Search for the cell housing the specified text and yield its (X, Y) center coordinate. 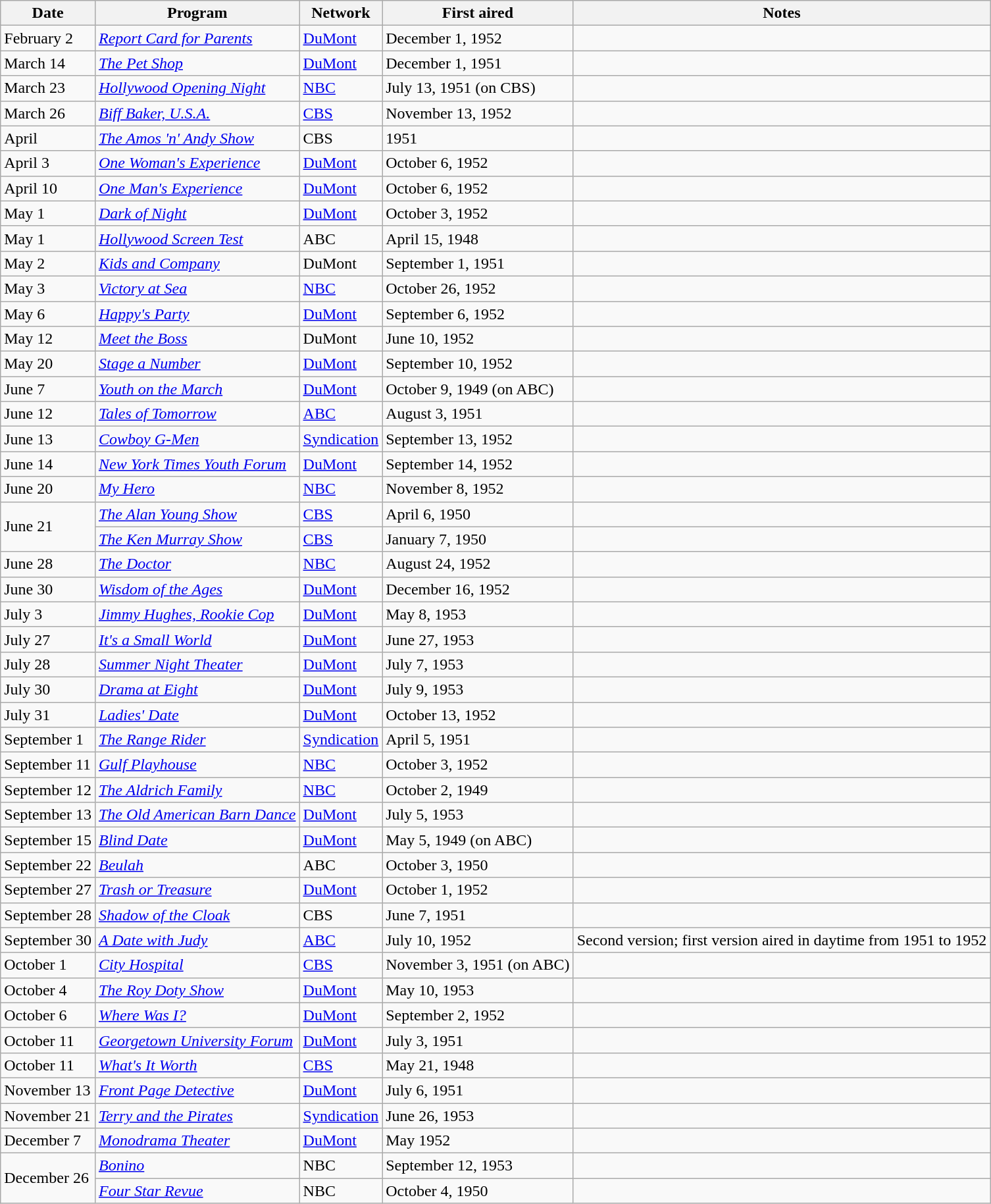
Notes (782, 13)
July 9, 1953 (478, 689)
Tales of Tomorrow (197, 414)
April 10 (48, 188)
October 4 (48, 990)
Georgetown University Forum (197, 1040)
The Roy Doty Show (197, 990)
October 2, 1949 (478, 790)
September 27 (48, 890)
May 8, 1953 (478, 614)
March 26 (48, 113)
July 3 (48, 614)
Cowboy G-Men (197, 439)
June 30 (48, 589)
Four Star Revue (197, 1191)
It's a Small World (197, 639)
May 1952 (478, 1141)
June 21 (48, 527)
Dark of Night (197, 213)
October 4, 1950 (478, 1191)
July 28 (48, 664)
1951 (478, 138)
One Woman's Experience (197, 163)
September 1 (48, 740)
April 3 (48, 163)
Drama at Eight (197, 689)
January 7, 1950 (478, 539)
Date (48, 13)
Bonino (197, 1166)
November 3, 1951 (on ABC) (478, 965)
Ladies' Date (197, 714)
City Hospital (197, 965)
March 14 (48, 63)
July 7, 1953 (478, 664)
Network (341, 13)
October 26, 1952 (478, 288)
June 10, 1952 (478, 339)
A Date with Judy (197, 940)
April 5, 1951 (478, 740)
September 13, 1952 (478, 439)
April 15, 1948 (478, 238)
November 8, 1952 (478, 489)
July 5, 1953 (478, 815)
June 20 (48, 489)
December 1, 1952 (478, 38)
December 16, 1952 (478, 589)
Victory at Sea (197, 288)
December 7 (48, 1141)
May 10, 1953 (478, 990)
November 13 (48, 1090)
Gulf Playhouse (197, 765)
September 10, 1952 (478, 364)
New York Times Youth Forum (197, 464)
September 6, 1952 (478, 314)
August 24, 1952 (478, 564)
September 15 (48, 840)
May 20 (48, 364)
July 3, 1951 (478, 1040)
June 12 (48, 414)
First aired (478, 13)
The Amos 'n' Andy Show (197, 138)
Shadow of the Cloak (197, 915)
The Alan Young Show (197, 514)
May 5, 1949 (on ABC) (478, 840)
June 28 (48, 564)
My Hero (197, 489)
May 6 (48, 314)
July 31 (48, 714)
October 1 (48, 965)
Trash or Treasure (197, 890)
Monodrama Theater (197, 1141)
May 12 (48, 339)
September 12 (48, 790)
The Doctor (197, 564)
September 13 (48, 815)
Where Was I? (197, 1015)
July 6, 1951 (478, 1090)
February 2 (48, 38)
September 30 (48, 940)
The Aldrich Family (197, 790)
November 21 (48, 1116)
Kids and Company (197, 263)
September 1, 1951 (478, 263)
April (48, 138)
Blind Date (197, 840)
March 23 (48, 88)
Biff Baker, U.S.A. (197, 113)
October 3, 1950 (478, 865)
Jimmy Hughes, Rookie Cop (197, 614)
September 11 (48, 765)
Terry and the Pirates (197, 1116)
The Range Rider (197, 740)
July 10, 1952 (478, 940)
October 9, 1949 (on ABC) (478, 389)
Wisdom of the Ages (197, 589)
Second version; first version aired in daytime from 1951 to 1952 (782, 940)
One Man's Experience (197, 188)
June 26, 1953 (478, 1116)
October 1, 1952 (478, 890)
July 30 (48, 689)
Stage a Number (197, 364)
October 6 (48, 1015)
December 1, 1951 (478, 63)
The Pet Shop (197, 63)
July 27 (48, 639)
Hollywood Screen Test (197, 238)
June 27, 1953 (478, 639)
Happy's Party (197, 314)
September 2, 1952 (478, 1015)
October 13, 1952 (478, 714)
June 7 (48, 389)
April 6, 1950 (478, 514)
Report Card for Parents (197, 38)
September 28 (48, 915)
September 22 (48, 865)
June 14 (48, 464)
May 3 (48, 288)
What's It Worth (197, 1065)
The Old American Barn Dance (197, 815)
Hollywood Opening Night (197, 88)
The Ken Murray Show (197, 539)
December 26 (48, 1178)
June 13 (48, 439)
July 13, 1951 (on CBS) (478, 88)
September 12, 1953 (478, 1166)
Program (197, 13)
Summer Night Theater (197, 664)
Meet the Boss (197, 339)
August 3, 1951 (478, 414)
Beulah (197, 865)
November 13, 1952 (478, 113)
September 14, 1952 (478, 464)
June 7, 1951 (478, 915)
May 2 (48, 263)
Front Page Detective (197, 1090)
May 21, 1948 (478, 1065)
Youth on the March (197, 389)
